Capture the cell that displays the provided text and extract its (x, y) central coordinate. 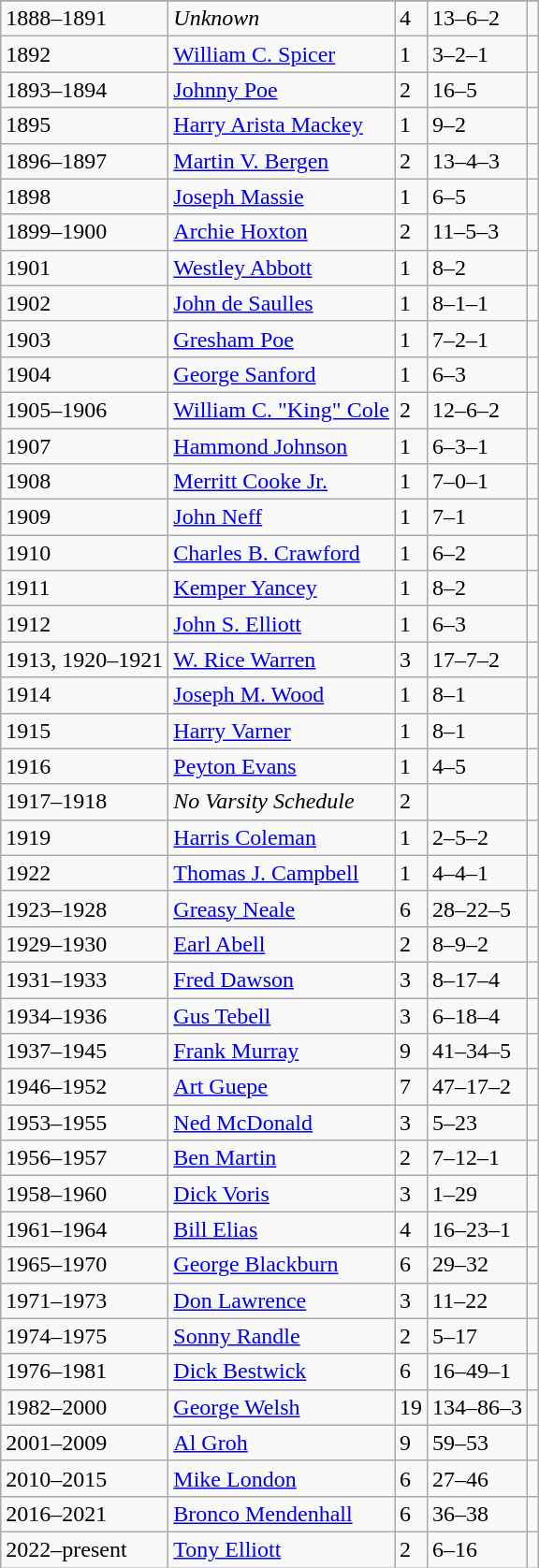
2010–2015 (84, 1478)
1934–1936 (84, 1015)
1–29 (477, 1194)
1915 (84, 731)
Archie Hoxton (282, 232)
No Varsity Schedule (282, 802)
1937–1945 (84, 1052)
2022–present (84, 1549)
134–86–3 (477, 1407)
7–2–1 (477, 339)
6–3–1 (477, 446)
2001–2009 (84, 1443)
7–0–1 (477, 482)
1888–1891 (84, 19)
6–5 (477, 196)
19 (412, 1407)
9–2 (477, 125)
5–23 (477, 1123)
36–38 (477, 1514)
41–34–5 (477, 1052)
1956–1957 (84, 1158)
4–5 (477, 766)
Ben Martin (282, 1158)
Dick Bestwick (282, 1372)
8–9–2 (477, 944)
8–17–4 (477, 980)
Westley Abbott (282, 268)
1923–1928 (84, 908)
Ned McDonald (282, 1123)
1898 (84, 196)
16–49–1 (477, 1372)
47–17–2 (477, 1087)
1931–1933 (84, 980)
John S. Elliott (282, 624)
59–53 (477, 1443)
1911 (84, 588)
1917–1918 (84, 802)
1916 (84, 766)
8–1–1 (477, 303)
1929–1930 (84, 944)
William C. "King" Cole (282, 410)
Mike London (282, 1478)
1908 (84, 482)
Hammond Johnson (282, 446)
Peyton Evans (282, 766)
Unknown (282, 19)
7–1 (477, 517)
1976–1981 (84, 1372)
Earl Abell (282, 944)
7–12–1 (477, 1158)
1902 (84, 303)
1953–1955 (84, 1123)
Fred Dawson (282, 980)
11–5–3 (477, 232)
Greasy Neale (282, 908)
1895 (84, 125)
William C. Spicer (282, 54)
1913, 1920–1921 (84, 660)
1903 (84, 339)
Kemper Yancey (282, 588)
6–2 (477, 553)
1946–1952 (84, 1087)
Merritt Cooke Jr. (282, 482)
1982–2000 (84, 1407)
1904 (84, 374)
W. Rice Warren (282, 660)
Joseph M. Wood (282, 695)
1922 (84, 873)
16–23–1 (477, 1229)
1905–1906 (84, 410)
George Welsh (282, 1407)
Johnny Poe (282, 90)
Bronco Mendenhall (282, 1514)
2–5–2 (477, 837)
1958–1960 (84, 1194)
16–5 (477, 90)
1912 (84, 624)
29–32 (477, 1265)
John de Saulles (282, 303)
6–18–4 (477, 1015)
2016–2021 (84, 1514)
27–46 (477, 1478)
Harry Varner (282, 731)
1892 (84, 54)
Joseph Massie (282, 196)
1896–1897 (84, 161)
28–22–5 (477, 908)
13–6–2 (477, 19)
Sonny Randle (282, 1336)
Harris Coleman (282, 837)
1961–1964 (84, 1229)
Gus Tebell (282, 1015)
Harry Arista Mackey (282, 125)
Charles B. Crawford (282, 553)
1974–1975 (84, 1336)
7 (412, 1087)
Tony Elliott (282, 1549)
11–22 (477, 1300)
1914 (84, 695)
George Sanford (282, 374)
3–2–1 (477, 54)
Al Groh (282, 1443)
1909 (84, 517)
4–4–1 (477, 873)
1919 (84, 837)
Gresham Poe (282, 339)
1910 (84, 553)
6–16 (477, 1549)
17–7–2 (477, 660)
Don Lawrence (282, 1300)
Dick Voris (282, 1194)
John Neff (282, 517)
13–4–3 (477, 161)
1899–1900 (84, 232)
Art Guepe (282, 1087)
1901 (84, 268)
1907 (84, 446)
5–17 (477, 1336)
1893–1894 (84, 90)
George Blackburn (282, 1265)
Martin V. Bergen (282, 161)
Thomas J. Campbell (282, 873)
1971–1973 (84, 1300)
12–6–2 (477, 410)
1965–1970 (84, 1265)
Frank Murray (282, 1052)
Bill Elias (282, 1229)
